From the cell containing the given text, extract its center point as [X, Y] coordinate. 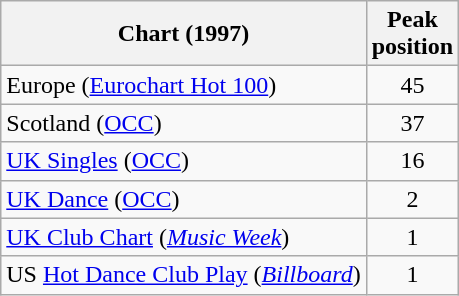
UK Singles (OCC) [184, 161]
UK Dance (OCC) [184, 199]
37 [412, 123]
Europe (Eurochart Hot 100) [184, 85]
US Hot Dance Club Play (Billboard) [184, 275]
Scotland (OCC) [184, 123]
2 [412, 199]
UK Club Chart (Music Week) [184, 237]
Chart (1997) [184, 34]
Peakposition [412, 34]
16 [412, 161]
45 [412, 85]
